Capture the cell that displays the provided text and extract its [X, Y] central coordinate. 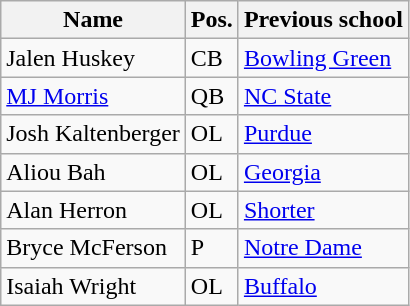
Josh Kaltenberger [94, 134]
Buffalo [323, 286]
Previous school [323, 20]
CB [212, 58]
Shorter [323, 210]
Bryce McFerson [94, 248]
Georgia [323, 172]
Notre Dame [323, 248]
Pos. [212, 20]
MJ Morris [94, 96]
Isaiah Wright [94, 286]
Bowling Green [323, 58]
Alan Herron [94, 210]
NC State [323, 96]
Purdue [323, 134]
Name [94, 20]
P [212, 248]
Aliou Bah [94, 172]
Jalen Huskey [94, 58]
QB [212, 96]
